Determine the [x, y] coordinate at the center of the cell enclosing the given text.  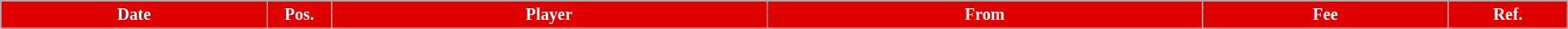
Player [549, 14]
From [984, 14]
Pos. [299, 14]
Fee [1325, 14]
Ref. [1508, 14]
Date [134, 14]
